Scan for the cell matching the given text and deliver its [x, y] coordinate at center. 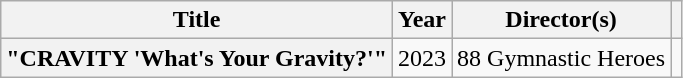
88 Gymnastic Heroes [562, 58]
Director(s) [562, 20]
2023 [422, 58]
Year [422, 20]
"CRAVITY 'What's Your Gravity?'" [197, 58]
Title [197, 20]
